Identify which cell holds the provided text, then report its [X, Y] central coordinate. 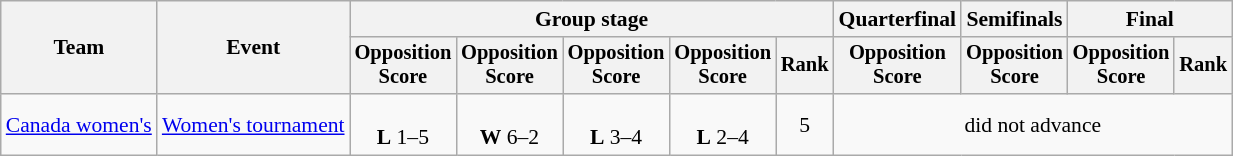
Canada women's [79, 124]
W 6–2 [510, 124]
did not advance [1033, 124]
Team [79, 48]
Quarterfinal [898, 19]
Group stage [592, 19]
L 3–4 [616, 124]
Women's tournament [254, 124]
L 1–5 [404, 124]
Event [254, 48]
L 2–4 [722, 124]
5 [805, 124]
Final [1150, 19]
Semifinals [1014, 19]
